Extract the (x, y) coordinate from the center of the cell holding the provided text.  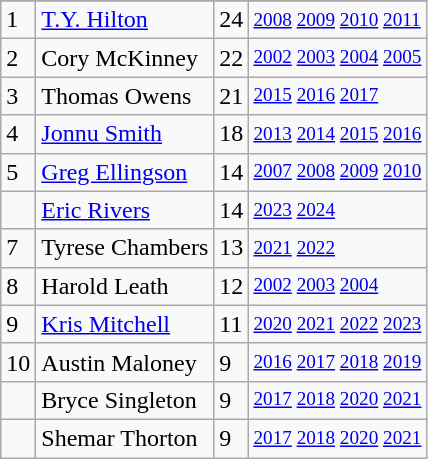
Thomas Owens (125, 96)
10 (18, 362)
4 (18, 134)
2002 2003 2004 (338, 286)
11 (232, 324)
8 (18, 286)
Eric Rivers (125, 210)
2008 2009 2010 2011 (338, 20)
2007 2008 2009 2010 (338, 172)
2021 2022 (338, 248)
13 (232, 248)
2016 2017 2018 2019 (338, 362)
Cory McKinney (125, 58)
2015 2016 2017 (338, 96)
22 (232, 58)
Kris Mitchell (125, 324)
Greg Ellingson (125, 172)
2023 2024 (338, 210)
18 (232, 134)
Harold Leath (125, 286)
1 (18, 20)
T.Y. Hilton (125, 20)
Jonnu Smith (125, 134)
3 (18, 96)
7 (18, 248)
2020 2021 2022 2023 (338, 324)
24 (232, 20)
12 (232, 286)
Tyrese Chambers (125, 248)
2002 2003 2004 2005 (338, 58)
2 (18, 58)
21 (232, 96)
Shemar Thorton (125, 438)
Austin Maloney (125, 362)
2013 2014 2015 2016 (338, 134)
Bryce Singleton (125, 400)
5 (18, 172)
